For the text-containing cell, return its midpoint in [x, y] coordinate format. 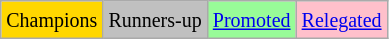
Relegated [342, 20]
Champions [52, 20]
Runners-up [155, 20]
Promoted [252, 20]
